Find where the given text appears and provide that cell's center as [X, Y] coordinate. 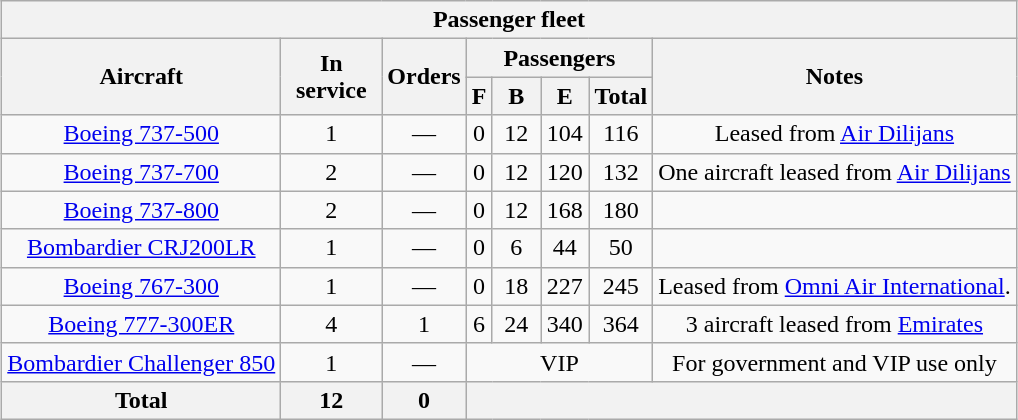
340 [564, 324]
Bombardier CRJ200LR [142, 248]
One aircraft leased from Air Dilijans [835, 172]
245 [621, 286]
Notes [835, 77]
F [479, 96]
Boeing 767-300 [142, 286]
24 [516, 324]
Passengers [559, 58]
Leased from Air Dilijans [835, 134]
Passenger fleet [509, 20]
Bombardier Challenger 850 [142, 362]
50 [621, 248]
Orders [424, 77]
180 [621, 210]
Leased from Omni Air International. [835, 286]
In service [332, 77]
120 [564, 172]
168 [564, 210]
B [516, 96]
227 [564, 286]
Boeing 777-300ER [142, 324]
3 aircraft leased from Emirates [835, 324]
44 [564, 248]
Boeing 737-800 [142, 210]
364 [621, 324]
Boeing 737-500 [142, 134]
VIP [559, 362]
For government and VIP use only [835, 362]
18 [516, 286]
132 [621, 172]
Aircraft [142, 77]
4 [332, 324]
104 [564, 134]
Boeing 737-700 [142, 172]
E [564, 96]
116 [621, 134]
